Pinpoint the cell where the given text exists, returning its (X, Y) midpoint coordinate. 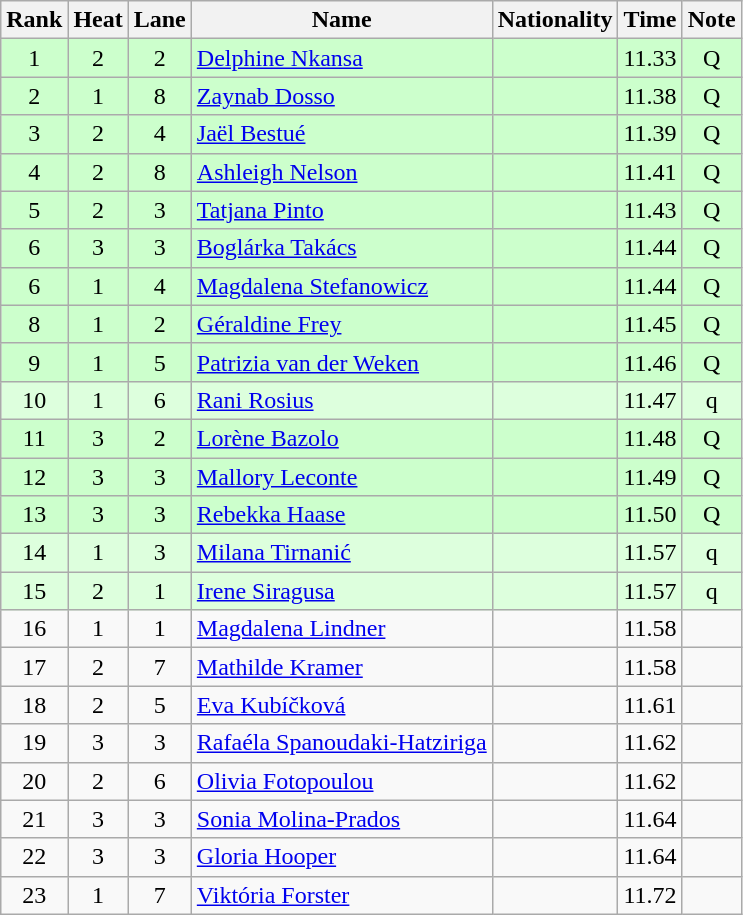
11.50 (650, 515)
20 (34, 781)
12 (34, 477)
Mathilde Kramer (342, 667)
10 (34, 400)
Lane (160, 20)
23 (34, 895)
11.43 (650, 210)
14 (34, 553)
Tatjana Pinto (342, 210)
11.45 (650, 324)
11 (34, 438)
Mallory Leconte (342, 477)
11.61 (650, 705)
11.33 (650, 58)
11.46 (650, 362)
11.41 (650, 172)
18 (34, 705)
11.49 (650, 477)
9 (34, 362)
Magdalena Stefanowicz (342, 286)
Viktória Forster (342, 895)
Lorène Bazolo (342, 438)
Rank (34, 20)
Note (712, 20)
13 (34, 515)
Nationality (555, 20)
Rebekka Haase (342, 515)
Delphine Nkansa (342, 58)
21 (34, 819)
22 (34, 857)
16 (34, 629)
11.38 (650, 96)
Boglárka Takács (342, 248)
19 (34, 743)
Rani Rosius (342, 400)
15 (34, 591)
Patrizia van der Weken (342, 362)
Zaynab Dosso (342, 96)
Rafaéla Spanoudaki-Hatziriga (342, 743)
Time (650, 20)
Jaël Bestué (342, 134)
Sonia Molina-Prados (342, 819)
Olivia Fotopoulou (342, 781)
17 (34, 667)
Milana Tirnanić (342, 553)
11.48 (650, 438)
Géraldine Frey (342, 324)
Magdalena Lindner (342, 629)
Heat (98, 20)
11.72 (650, 895)
Ashleigh Nelson (342, 172)
11.47 (650, 400)
Irene Siragusa (342, 591)
Name (342, 20)
Gloria Hooper (342, 857)
Eva Kubíčková (342, 705)
11.39 (650, 134)
